For the text-containing cell, return its midpoint in [x, y] coordinate format. 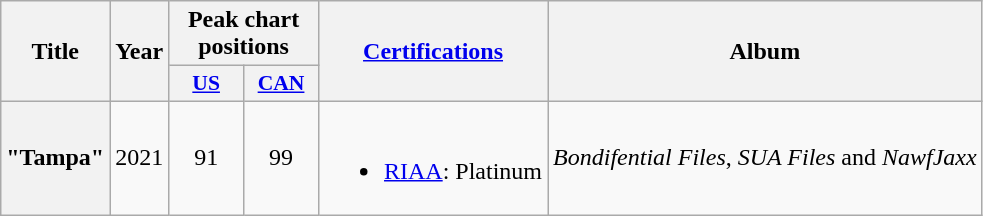
Year [140, 52]
"Tampa" [56, 158]
Certifications [432, 52]
91 [206, 158]
US [206, 84]
CAN [282, 84]
Bondifential Files, SUA Files and NawfJaxx [766, 158]
2021 [140, 158]
Peak chart positions [244, 34]
RIAA: Platinum [432, 158]
Title [56, 52]
Album [766, 52]
99 [282, 158]
